Return the (X, Y) coordinate for the center point of the cell that contains the specified text.  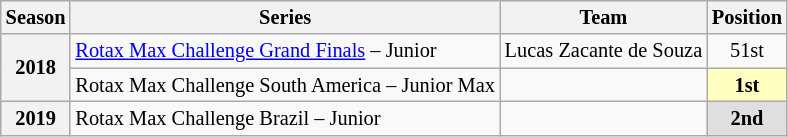
Series (284, 17)
2nd (747, 118)
2019 (36, 118)
Rotax Max Challenge Grand Finals – Junior (284, 51)
Rotax Max Challenge South America – Junior Max (284, 85)
Lucas Zacante de Souza (604, 51)
Team (604, 17)
1st (747, 85)
Position (747, 17)
Season (36, 17)
51st (747, 51)
Rotax Max Challenge Brazil – Junior (284, 118)
2018 (36, 68)
